Pinpoint the cell where the given text exists, returning its [X, Y] midpoint coordinate. 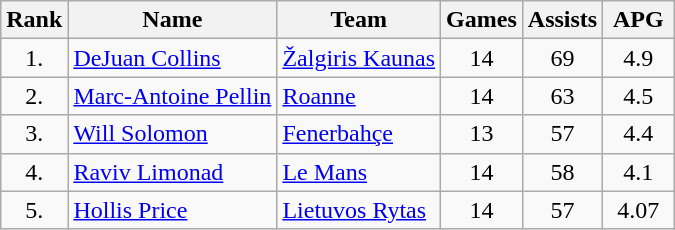
APG [638, 20]
Hollis Price [172, 210]
4.07 [638, 210]
1. [34, 58]
4.1 [638, 172]
Team [359, 20]
4.4 [638, 134]
2. [34, 96]
4.5 [638, 96]
Will Solomon [172, 134]
Name [172, 20]
DeJuan Collins [172, 58]
Lietuvos Rytas [359, 210]
Žalgiris Kaunas [359, 58]
4. [34, 172]
Games [482, 20]
Raviv Limonad [172, 172]
13 [482, 134]
Roanne [359, 96]
4.9 [638, 58]
Fenerbahçe [359, 134]
5. [34, 210]
3. [34, 134]
63 [562, 96]
58 [562, 172]
Marc-Antoine Pellin [172, 96]
Rank [34, 20]
Le Mans [359, 172]
Assists [562, 20]
69 [562, 58]
